Determine the [x, y] coordinate at the center of the cell enclosing the given text.  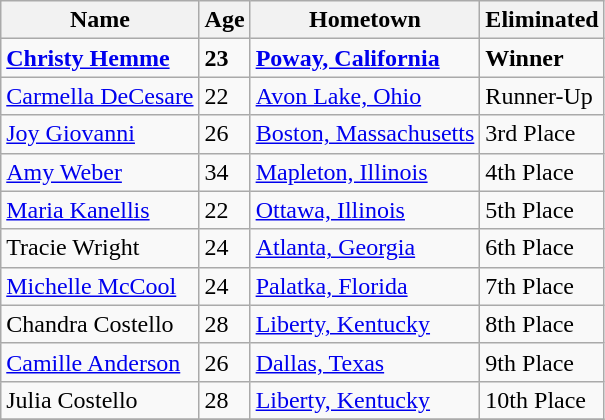
9th Place [542, 362]
Eliminated [542, 20]
Ottawa, Illinois [365, 210]
Atlanta, Georgia [365, 248]
Runner-Up [542, 96]
3rd Place [542, 134]
7th Place [542, 286]
Avon Lake, Ohio [365, 96]
Palatka, Florida [365, 286]
Hometown [365, 20]
8th Place [542, 324]
Carmella DeCesare [100, 96]
4th Place [542, 172]
10th Place [542, 400]
Age [224, 20]
Tracie Wright [100, 248]
Michelle McCool [100, 286]
Maria Kanellis [100, 210]
Name [100, 20]
Mapleton, Illinois [365, 172]
Poway, California [365, 58]
23 [224, 58]
Amy Weber [100, 172]
Boston, Massachusetts [365, 134]
Joy Giovanni [100, 134]
Dallas, Texas [365, 362]
Winner [542, 58]
Christy Hemme [100, 58]
5th Place [542, 210]
Chandra Costello [100, 324]
Camille Anderson [100, 362]
34 [224, 172]
Julia Costello [100, 400]
6th Place [542, 248]
